From the cell containing the given text, extract its center point as (X, Y) coordinate. 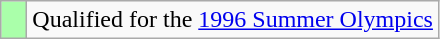
Qualified for the 1996 Summer Olympics (233, 20)
